Identify which cell holds the provided text, then report its (x, y) central coordinate. 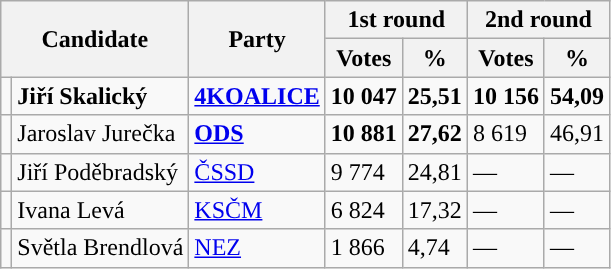
Party (257, 39)
KSČM (257, 210)
46,91 (576, 134)
27,62 (434, 134)
10 047 (364, 96)
ČSSD (257, 172)
Světla Brendlová (100, 248)
Ivana Levá (100, 210)
24,81 (434, 172)
NEZ (257, 248)
1st round (396, 20)
4,74 (434, 248)
54,09 (576, 96)
Jaroslav Jurečka (100, 134)
ODS (257, 134)
Candidate (95, 39)
Jiří Poděbradský (100, 172)
4KOALICE (257, 96)
9 774 (364, 172)
10 881 (364, 134)
6 824 (364, 210)
1 866 (364, 248)
8 619 (506, 134)
10 156 (506, 96)
2nd round (538, 20)
Jiří Skalický (100, 96)
25,51 (434, 96)
17,32 (434, 210)
